Extract the [X, Y] coordinate from the center of the cell holding the provided text.  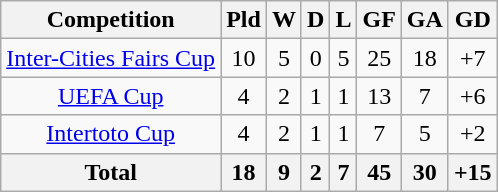
Pld [244, 20]
GD [472, 20]
+15 [472, 172]
+2 [472, 134]
L [344, 20]
10 [244, 58]
Total [111, 172]
+6 [472, 96]
D [315, 20]
13 [379, 96]
25 [379, 58]
GA [424, 20]
Inter-Cities Fairs Cup [111, 58]
GF [379, 20]
0 [315, 58]
Intertoto Cup [111, 134]
9 [284, 172]
30 [424, 172]
+7 [472, 58]
45 [379, 172]
W [284, 20]
Competition [111, 20]
UEFA Cup [111, 96]
